Identify which cell holds the provided text, then report its [x, y] central coordinate. 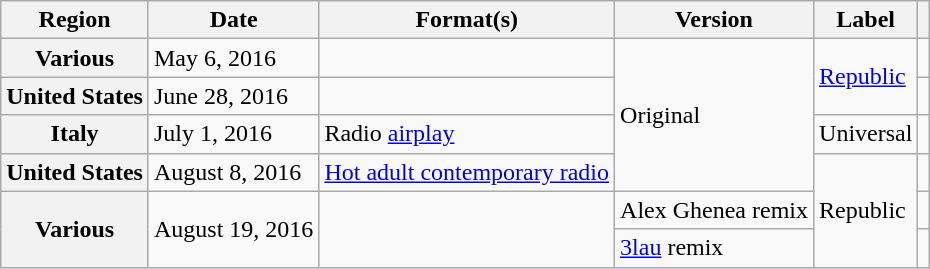
Radio airplay [467, 134]
Alex Ghenea remix [714, 210]
July 1, 2016 [233, 134]
Hot adult contemporary radio [467, 172]
June 28, 2016 [233, 96]
Version [714, 20]
August 19, 2016 [233, 229]
Format(s) [467, 20]
Region [75, 20]
Label [866, 20]
3lau remix [714, 248]
August 8, 2016 [233, 172]
Italy [75, 134]
Original [714, 115]
Date [233, 20]
Universal [866, 134]
May 6, 2016 [233, 58]
